Detect which cell encompasses the target text, then output its [x, y] center coordinate. 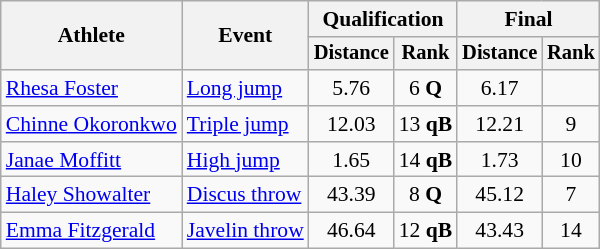
Rhesa Foster [92, 88]
Final [528, 19]
Javelin throw [246, 231]
13 qB [426, 124]
Triple jump [246, 124]
7 [571, 195]
High jump [246, 160]
8 Q [426, 195]
Discus throw [246, 195]
Long jump [246, 88]
Chinne Okoronkwo [92, 124]
10 [571, 160]
Athlete [92, 36]
12.21 [500, 124]
14 qB [426, 160]
14 [571, 231]
Emma Fitzgerald [92, 231]
Haley Showalter [92, 195]
5.76 [352, 88]
43.39 [352, 195]
1.65 [352, 160]
6.17 [500, 88]
1.73 [500, 160]
12.03 [352, 124]
Qualification [383, 19]
Event [246, 36]
46.64 [352, 231]
Janae Moffitt [92, 160]
6 Q [426, 88]
43.43 [500, 231]
45.12 [500, 195]
12 qB [426, 231]
9 [571, 124]
